Detect which cell encompasses the target text, then output its [X, Y] center coordinate. 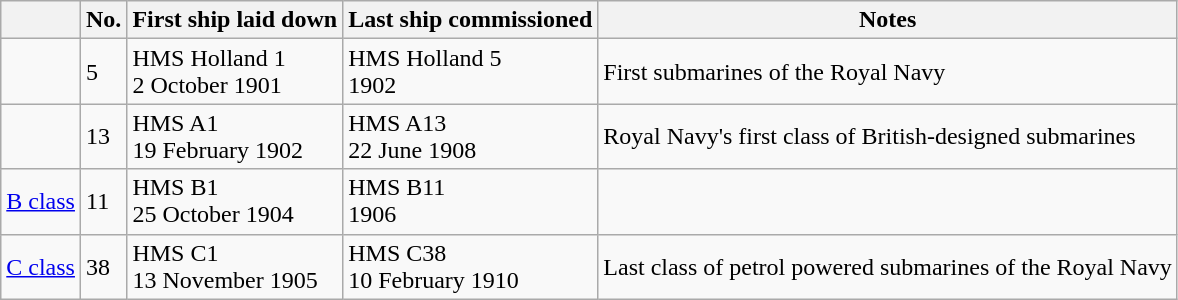
38 [103, 266]
C class [41, 266]
Royal Navy's first class of British-designed submarines [888, 136]
Last ship commissioned [470, 20]
HMS A119 February 1902 [235, 136]
HMS C113 November 1905 [235, 266]
HMS C3810 February 1910 [470, 266]
B class [41, 202]
HMS A1322 June 1908 [470, 136]
HMS Holland 51902 [470, 72]
HMS B125 October 1904 [235, 202]
Notes [888, 20]
First submarines of the Royal Navy [888, 72]
HMS Holland 12 October 1901 [235, 72]
13 [103, 136]
No. [103, 20]
5 [103, 72]
HMS B111906 [470, 202]
Last class of petrol powered submarines of the Royal Navy [888, 266]
First ship laid down [235, 20]
11 [103, 202]
